Identify which cell holds the provided text, then report its [X, Y] central coordinate. 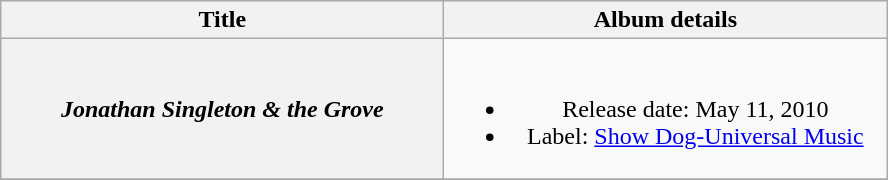
Album details [666, 20]
Jonathan Singleton & the Grove [222, 109]
Title [222, 20]
Release date: May 11, 2010Label: Show Dog-Universal Music [666, 109]
